Scan for the cell matching the given text and deliver its (X, Y) coordinate at center. 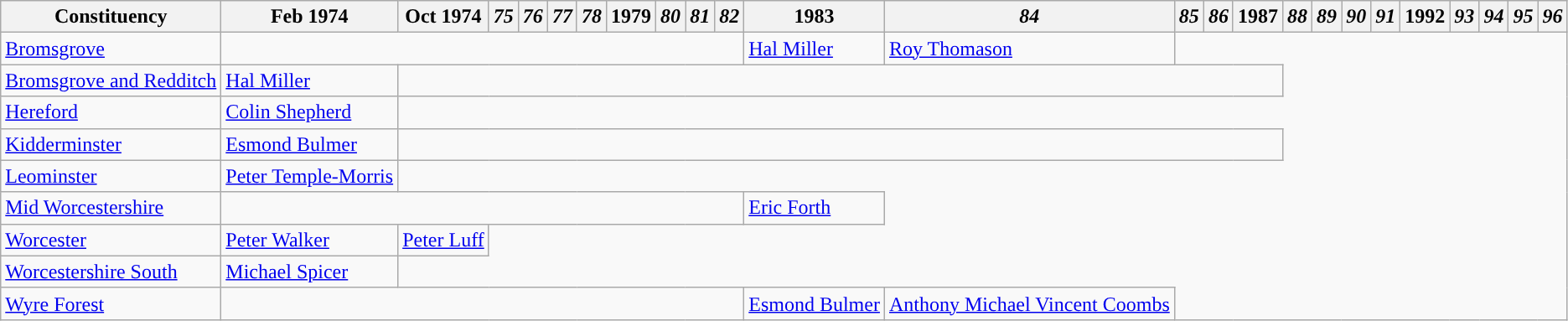
88 (1297, 17)
Kidderminster (111, 144)
96 (1552, 17)
Leominster (111, 176)
1987 (1257, 17)
Bromsgrove and Redditch (111, 80)
82 (729, 17)
1979 (630, 17)
86 (1219, 17)
Worcester (111, 240)
Colin Shepherd (310, 112)
Peter Temple-Morris (310, 176)
81 (701, 17)
Eric Forth (815, 208)
78 (592, 17)
76 (533, 17)
Hereford (111, 112)
Peter Luff (444, 240)
84 (1029, 17)
Oct 1974 (444, 17)
Worcestershire South (111, 272)
Roy Thomason (1029, 49)
89 (1327, 17)
Wyre Forest (111, 303)
Bromsgrove (111, 49)
75 (503, 17)
Feb 1974 (310, 17)
94 (1493, 17)
Mid Worcestershire (111, 208)
91 (1386, 17)
90 (1356, 17)
93 (1465, 17)
Peter Walker (310, 240)
95 (1524, 17)
Anthony Michael Vincent Coombs (1029, 303)
1983 (815, 17)
85 (1188, 17)
1992 (1425, 17)
Michael Spicer (310, 272)
77 (561, 17)
80 (670, 17)
Constituency (111, 17)
